Detect which cell encompasses the target text, then output its [x, y] center coordinate. 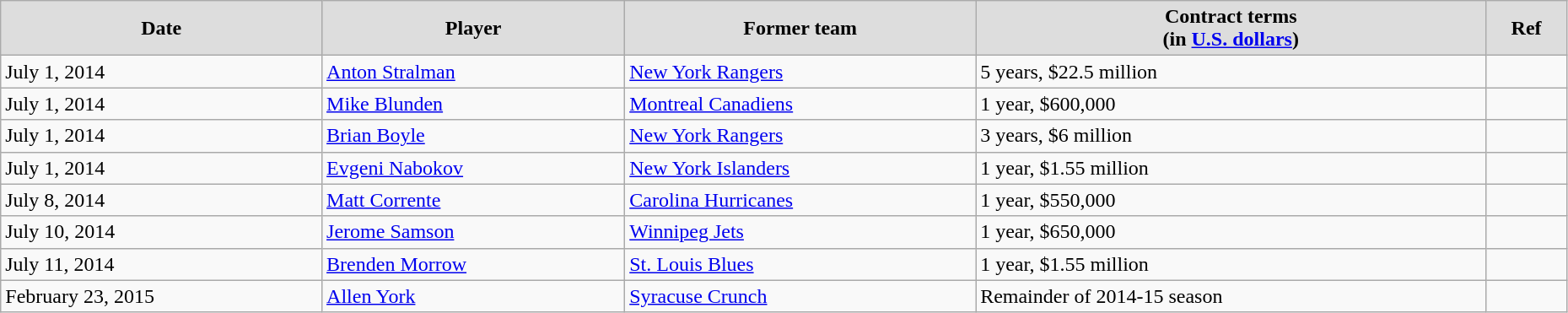
Matt Corrente [474, 200]
St. Louis Blues [800, 264]
Date [162, 29]
Winnipeg Jets [800, 232]
1 year, $550,000 [1231, 200]
Brian Boyle [474, 136]
Evgeni Nabokov [474, 168]
February 23, 2015 [162, 296]
Montreal Canadiens [800, 104]
July 8, 2014 [162, 200]
Player [474, 29]
Allen York [474, 296]
Former team [800, 29]
3 years, $6 million [1231, 136]
Contract terms(in U.S. dollars) [1231, 29]
July 11, 2014 [162, 264]
Ref [1527, 29]
New York Islanders [800, 168]
Carolina Hurricanes [800, 200]
Jerome Samson [474, 232]
Mike Blunden [474, 104]
5 years, $22.5 million [1231, 72]
Remainder of 2014-15 season [1231, 296]
1 year, $650,000 [1231, 232]
Anton Stralman [474, 72]
Brenden Morrow [474, 264]
July 10, 2014 [162, 232]
Syracuse Crunch [800, 296]
1 year, $600,000 [1231, 104]
